Return (x, y) of the center of cell containing provided text 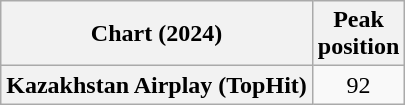
Chart (2024) (157, 34)
Peakposition (358, 34)
92 (358, 85)
Kazakhstan Airplay (TopHit) (157, 85)
